Locate the cell with the specified text and output its (X, Y) center coordinate. 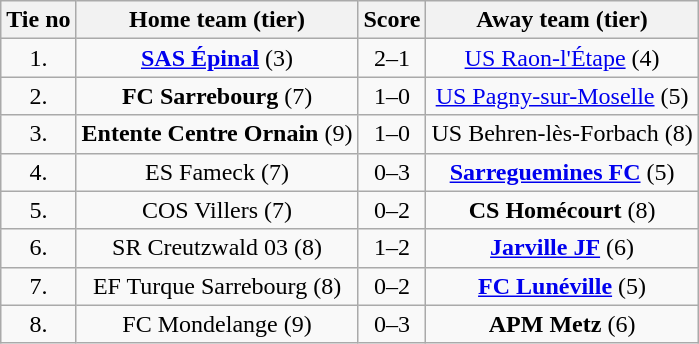
Home team (tier) (217, 20)
US Pagny-sur-Moselle (5) (562, 96)
ES Fameck (7) (217, 172)
COS Villers (7) (217, 210)
1. (38, 58)
Jarville JF (6) (562, 248)
APM Metz (6) (562, 324)
Tie no (38, 20)
3. (38, 134)
Away team (tier) (562, 20)
4. (38, 172)
1–2 (392, 248)
2. (38, 96)
2–1 (392, 58)
FC Lunéville (5) (562, 286)
Entente Centre Ornain (9) (217, 134)
US Behren-lès-Forbach (8) (562, 134)
FC Sarrebourg (7) (217, 96)
6. (38, 248)
SAS Épinal (3) (217, 58)
Score (392, 20)
7. (38, 286)
Sarreguemines FC (5) (562, 172)
5. (38, 210)
FC Mondelange (9) (217, 324)
8. (38, 324)
SR Creutzwald 03 (8) (217, 248)
US Raon-l'Étape (4) (562, 58)
EF Turque Sarrebourg (8) (217, 286)
CS Homécourt (8) (562, 210)
